Scan for the cell matching the given text and deliver its (X, Y) coordinate at center. 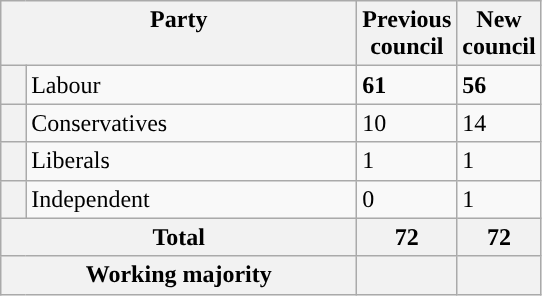
0 (407, 199)
Labour (192, 85)
Conservatives (192, 123)
Working majority (179, 275)
Total (179, 237)
Liberals (192, 161)
Previous council (407, 34)
56 (499, 85)
10 (407, 123)
61 (407, 85)
Party (179, 34)
14 (499, 123)
Independent (192, 199)
New council (499, 34)
